For the text-containing cell, return its midpoint in [x, y] coordinate format. 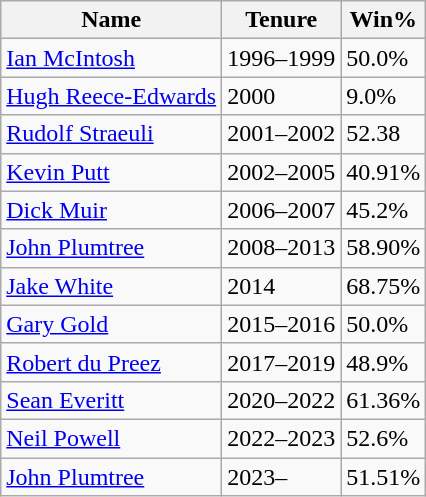
2014 [282, 286]
2001–2002 [282, 134]
2008–2013 [282, 248]
51.51% [384, 477]
48.9% [384, 362]
Rudolf Straeuli [112, 134]
68.75% [384, 286]
1996–1999 [282, 58]
2000 [282, 96]
2002–2005 [282, 172]
40.91% [384, 172]
Sean Everitt [112, 400]
Win% [384, 20]
Jake White [112, 286]
45.2% [384, 210]
58.90% [384, 248]
61.36% [384, 400]
Neil Powell [112, 438]
2017–2019 [282, 362]
9.0% [384, 96]
Dick Muir [112, 210]
2015–2016 [282, 324]
Name [112, 20]
Hugh Reece-Edwards [112, 96]
2020–2022 [282, 400]
2022–2023 [282, 438]
52.6% [384, 438]
52.38 [384, 134]
Tenure [282, 20]
Kevin Putt [112, 172]
Robert du Preez [112, 362]
Gary Gold [112, 324]
Ian McIntosh [112, 58]
2006–2007 [282, 210]
2023– [282, 477]
